Capture the cell that displays the provided text and extract its (x, y) central coordinate. 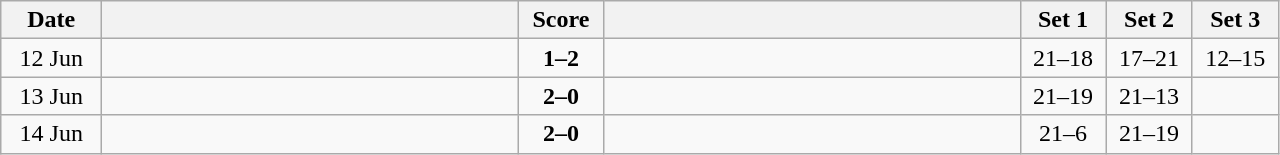
Set 1 (1063, 20)
12 Jun (52, 58)
14 Jun (52, 134)
Score (561, 20)
Date (52, 20)
Set 2 (1149, 20)
21–18 (1063, 58)
Set 3 (1235, 20)
13 Jun (52, 96)
21–6 (1063, 134)
21–13 (1149, 96)
12–15 (1235, 58)
17–21 (1149, 58)
1–2 (561, 58)
